Find where the given text appears and provide that cell's center as (x, y) coordinate. 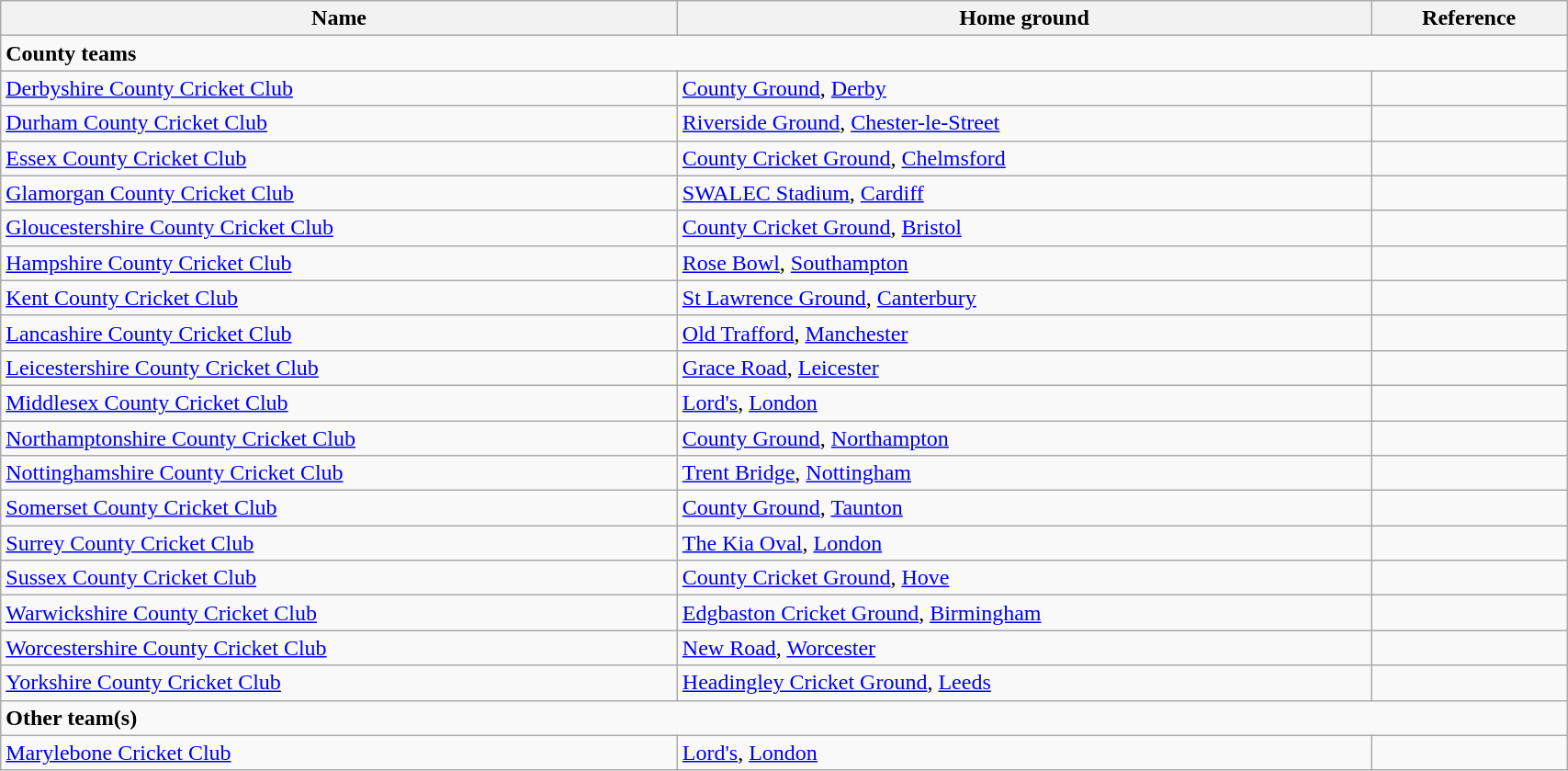
Trent Bridge, Nottingham (1023, 473)
Durham County Cricket Club (340, 123)
New Road, Worcester (1023, 648)
Hampshire County Cricket Club (340, 263)
Home ground (1023, 18)
County Cricket Ground, Bristol (1023, 228)
Grace Road, Leicester (1023, 368)
County Ground, Derby (1023, 88)
Middlesex County Cricket Club (340, 403)
Glamorgan County Cricket Club (340, 193)
Lancashire County Cricket Club (340, 333)
SWALEC Stadium, Cardiff (1023, 193)
St Lawrence Ground, Canterbury (1023, 298)
Kent County Cricket Club (340, 298)
Sussex County Cricket Club (340, 578)
Nottinghamshire County Cricket Club (340, 473)
Derbyshire County Cricket Club (340, 88)
Essex County Cricket Club (340, 158)
Rose Bowl, Southampton (1023, 263)
Northamptonshire County Cricket Club (340, 438)
Name (340, 18)
Reference (1470, 18)
Headingley Cricket Ground, Leeds (1023, 683)
Other team(s) (784, 718)
County Cricket Ground, Chelmsford (1023, 158)
County Cricket Ground, Hove (1023, 578)
County teams (784, 53)
Marylebone Cricket Club (340, 753)
Gloucestershire County Cricket Club (340, 228)
Worcestershire County Cricket Club (340, 648)
Leicestershire County Cricket Club (340, 368)
County Ground, Taunton (1023, 508)
The Kia Oval, London (1023, 543)
Edgbaston Cricket Ground, Birmingham (1023, 613)
Riverside Ground, Chester-le-Street (1023, 123)
Surrey County Cricket Club (340, 543)
County Ground, Northampton (1023, 438)
Warwickshire County Cricket Club (340, 613)
Old Trafford, Manchester (1023, 333)
Yorkshire County Cricket Club (340, 683)
Somerset County Cricket Club (340, 508)
